Return the [X, Y] coordinate for the center point of the cell that contains the specified text.  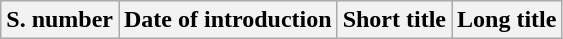
Long title [507, 20]
Short title [394, 20]
Date of introduction [228, 20]
S. number [60, 20]
